Search for the cell housing the specified text and yield its (X, Y) center coordinate. 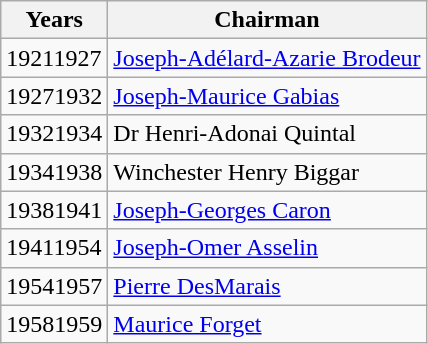
19581959 (54, 324)
Joseph-Omer Asselin (267, 248)
Chairman (267, 20)
Years (54, 20)
Winchester Henry Biggar (267, 172)
19271932 (54, 96)
19321934 (54, 134)
Joseph-Georges Caron (267, 210)
Maurice Forget (267, 324)
19341938 (54, 172)
Pierre DesMarais (267, 286)
19541957 (54, 286)
19411954 (54, 248)
Joseph-Adélard-Azarie Brodeur (267, 58)
Dr Henri-Adonai Quintal (267, 134)
19381941 (54, 210)
19211927 (54, 58)
Joseph-Maurice Gabias (267, 96)
